Return (x, y) of the center of cell containing provided text 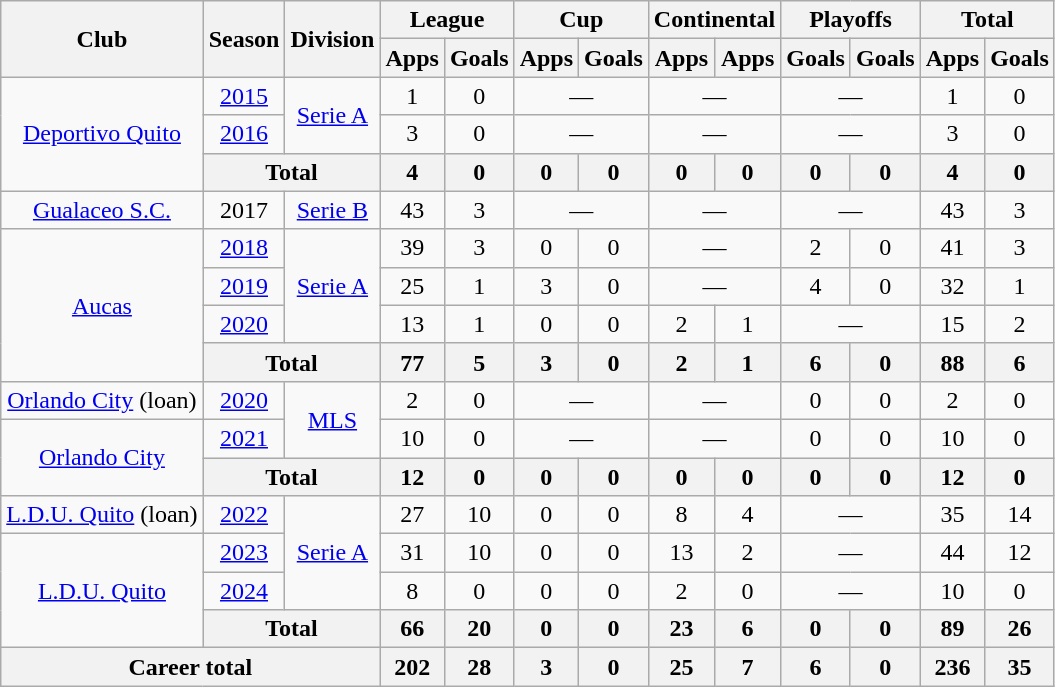
20 (479, 629)
Division (332, 39)
2017 (244, 210)
Club (102, 39)
89 (952, 629)
23 (681, 629)
Deportivo Quito (102, 134)
Aucas (102, 305)
28 (479, 667)
39 (412, 248)
44 (952, 553)
5 (479, 362)
2018 (244, 248)
League (447, 20)
L.D.U. Quito (102, 591)
88 (952, 362)
Orlando City (102, 457)
Cup (581, 20)
Gualaceo S.C. (102, 210)
2015 (244, 96)
2016 (244, 134)
7 (748, 667)
Career total (190, 667)
Playoffs (851, 20)
41 (952, 248)
2021 (244, 438)
Orlando City (loan) (102, 400)
77 (412, 362)
2024 (244, 591)
MLS (332, 419)
31 (412, 553)
2023 (244, 553)
Season (244, 39)
202 (412, 667)
26 (1020, 629)
Continental (714, 20)
14 (1020, 515)
27 (412, 515)
2022 (244, 515)
15 (952, 324)
L.D.U. Quito (loan) (102, 515)
66 (412, 629)
2019 (244, 286)
Serie B (332, 210)
236 (952, 667)
32 (952, 286)
